Return (X, Y) of the center of cell containing provided text 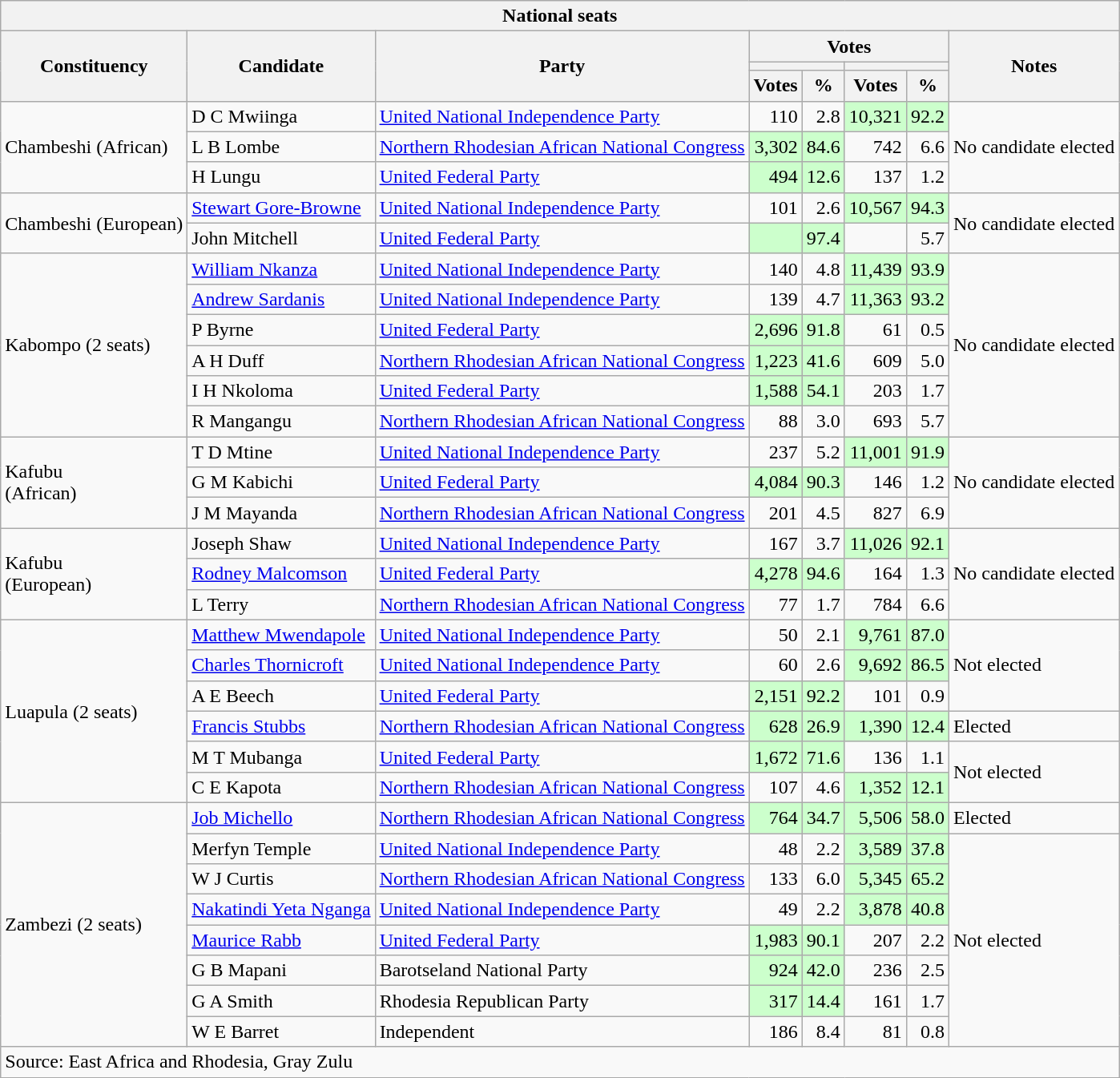
6.9 (928, 513)
26.9 (824, 726)
L B Lombe (281, 147)
609 (875, 360)
G A Smith (281, 1001)
34.7 (824, 818)
140 (776, 268)
1,983 (776, 940)
Rhodesia Republican Party (562, 1001)
186 (776, 1032)
49 (776, 910)
Chambeshi (African) (95, 147)
Matthew Mwendapole (281, 635)
10,567 (875, 208)
94.3 (928, 208)
1,390 (875, 726)
164 (875, 574)
4.7 (824, 299)
1,352 (875, 787)
Kabompo (2 seats) (95, 345)
3,589 (875, 849)
John Mitchell (281, 238)
3.7 (824, 543)
4.5 (824, 513)
41.6 (824, 360)
A E Beech (281, 696)
237 (776, 452)
161 (875, 1001)
Candidate (281, 66)
1,672 (776, 757)
88 (776, 422)
5,345 (875, 879)
784 (875, 604)
167 (776, 543)
81 (875, 1032)
6.0 (824, 879)
Zambezi (2 seats) (95, 924)
5.0 (928, 360)
R Mangangu (281, 422)
146 (875, 482)
Francis Stubbs (281, 726)
65.2 (928, 879)
91.8 (824, 329)
60 (776, 665)
0.8 (928, 1032)
4,278 (776, 574)
M T Mubanga (281, 757)
139 (776, 299)
110 (776, 116)
P Byrne (281, 329)
1,588 (776, 391)
National seats (560, 16)
Notes (1033, 66)
L Terry (281, 604)
11,439 (875, 268)
4.8 (824, 268)
11,001 (875, 452)
W J Curtis (281, 879)
494 (776, 177)
317 (776, 1001)
12.1 (928, 787)
236 (875, 971)
Andrew Sardanis (281, 299)
12.6 (824, 177)
1.1 (928, 757)
90.1 (824, 940)
48 (776, 849)
203 (875, 391)
9,692 (875, 665)
D C Mwiinga (281, 116)
C E Kapota (281, 787)
136 (875, 757)
11,363 (875, 299)
G B Mapani (281, 971)
T D Mtine (281, 452)
50 (776, 635)
77 (776, 604)
827 (875, 513)
Luapula (2 seats) (95, 711)
H Lungu (281, 177)
97.4 (824, 238)
84.6 (824, 147)
3,878 (875, 910)
9,761 (875, 635)
Independent (562, 1032)
2.1 (824, 635)
12.4 (928, 726)
54.1 (824, 391)
14.4 (824, 1001)
J M Mayanda (281, 513)
58.0 (928, 818)
201 (776, 513)
133 (776, 879)
764 (776, 818)
742 (875, 147)
137 (875, 177)
1.3 (928, 574)
0.5 (928, 329)
W E Barret (281, 1032)
Source: East Africa and Rhodesia, Gray Zulu (560, 1062)
91.9 (928, 452)
11,026 (875, 543)
94.6 (824, 574)
3.0 (824, 422)
Party (562, 66)
87.0 (928, 635)
10,321 (875, 116)
Chambeshi (European) (95, 223)
93.2 (928, 299)
924 (776, 971)
37.8 (928, 849)
2,151 (776, 696)
A H Duff (281, 360)
107 (776, 787)
71.6 (824, 757)
61 (875, 329)
628 (776, 726)
2,696 (776, 329)
3,302 (776, 147)
86.5 (928, 665)
2.5 (928, 971)
693 (875, 422)
Rodney Malcomson (281, 574)
8.4 (824, 1032)
207 (875, 940)
William Nkanza (281, 268)
Kafubu(African) (95, 482)
Stewart Gore-Browne (281, 208)
G M Kabichi (281, 482)
42.0 (824, 971)
Nakatindi Yeta Nganga (281, 910)
Job Michello (281, 818)
90.3 (824, 482)
Merfyn Temple (281, 849)
4,084 (776, 482)
92.1 (928, 543)
Joseph Shaw (281, 543)
Kafubu(European) (95, 574)
I H Nkoloma (281, 391)
40.8 (928, 910)
2.8 (824, 116)
5,506 (875, 818)
93.9 (928, 268)
Barotseland National Party (562, 971)
Constituency (95, 66)
Charles Thornicroft (281, 665)
5.2 (824, 452)
0.9 (928, 696)
Maurice Rabb (281, 940)
4.6 (824, 787)
1,223 (776, 360)
